Locate the cell with the specified text and output its (X, Y) center coordinate. 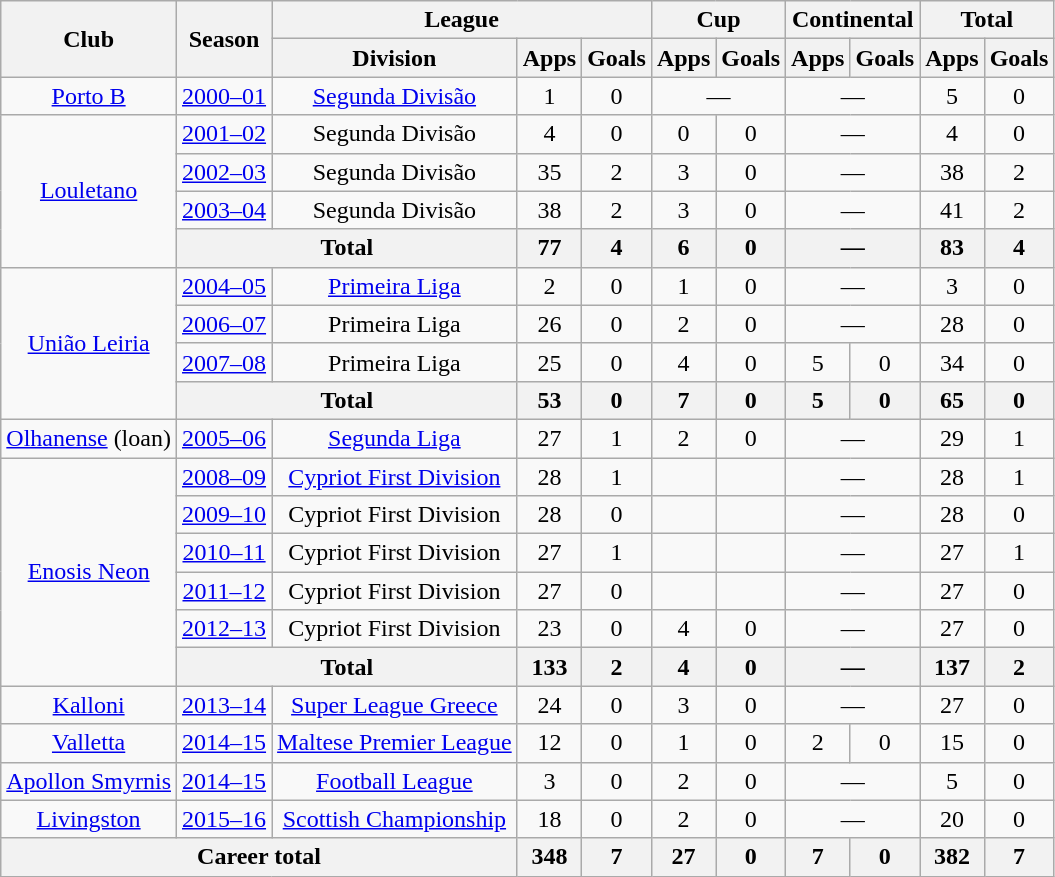
2004–05 (224, 286)
2007–08 (224, 362)
15 (952, 743)
137 (952, 667)
24 (549, 705)
53 (549, 400)
34 (952, 362)
Cup (718, 20)
6 (683, 248)
2005–06 (224, 438)
2012–13 (224, 629)
Scottish Championship (395, 819)
12 (549, 743)
Super League Greece (395, 705)
26 (549, 324)
Olhanense (loan) (89, 438)
382 (952, 857)
2011–12 (224, 591)
2006–07 (224, 324)
Club (89, 39)
Continental (853, 20)
Season (224, 39)
Porto B (89, 96)
2000–01 (224, 96)
18 (549, 819)
2010–11 (224, 553)
Apollon Smyrnis (89, 781)
Livingston (89, 819)
77 (549, 248)
25 (549, 362)
23 (549, 629)
Division (395, 58)
29 (952, 438)
Career total (259, 857)
Enosis Neon (89, 572)
83 (952, 248)
League (462, 20)
Kalloni (89, 705)
20 (952, 819)
348 (549, 857)
2015–16 (224, 819)
2001–02 (224, 134)
2002–03 (224, 172)
2003–04 (224, 210)
Segunda Liga (395, 438)
Football League (395, 781)
41 (952, 210)
2008–09 (224, 477)
Valletta (89, 743)
133 (549, 667)
2009–10 (224, 515)
Louletano (89, 191)
União Leiria (89, 343)
35 (549, 172)
Maltese Premier League (395, 743)
65 (952, 400)
2013–14 (224, 705)
